Scan for the cell matching the given text and deliver its [X, Y] coordinate at center. 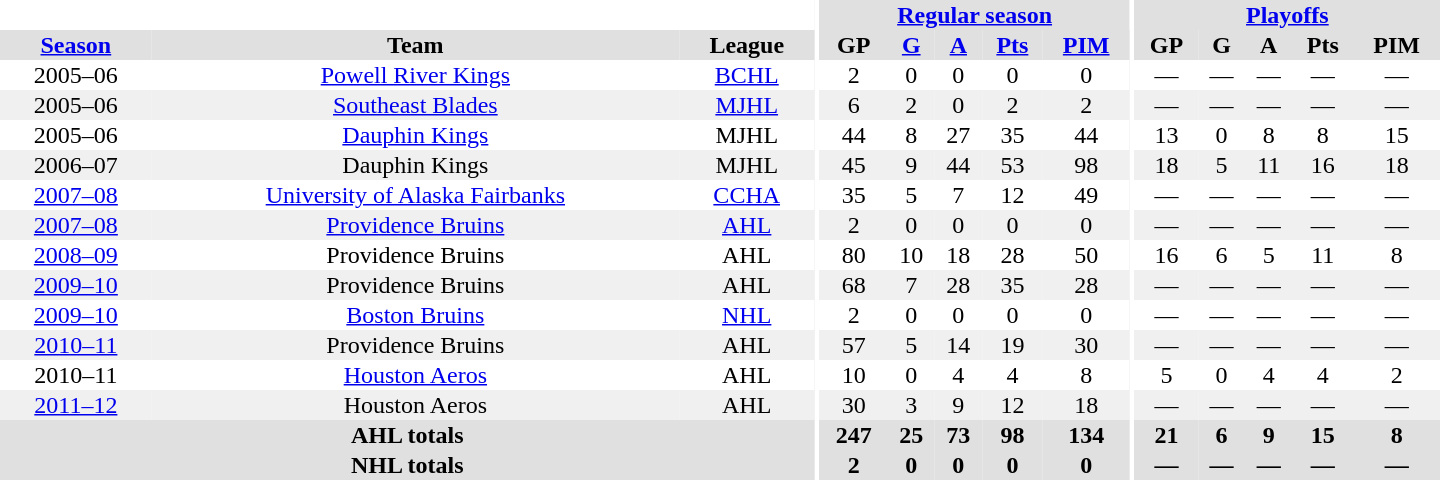
45 [854, 165]
League [746, 45]
Regular season [975, 15]
50 [1086, 255]
Season [76, 45]
25 [912, 435]
27 [958, 135]
NHL [746, 315]
57 [854, 345]
13 [1166, 135]
49 [1086, 195]
Southeast Blades [416, 105]
NHL totals [407, 465]
Boston Bruins [416, 315]
80 [854, 255]
Team [416, 45]
AHL totals [407, 435]
3 [912, 405]
Playoffs [1288, 15]
68 [854, 285]
247 [854, 435]
2011–12 [76, 405]
2006–07 [76, 165]
14 [958, 345]
53 [1012, 165]
CCHA [746, 195]
19 [1012, 345]
Powell River Kings [416, 75]
University of Alaska Fairbanks [416, 195]
73 [958, 435]
BCHL [746, 75]
134 [1086, 435]
21 [1166, 435]
2008–09 [76, 255]
